Identify which cell holds the provided text, then report its [x, y] central coordinate. 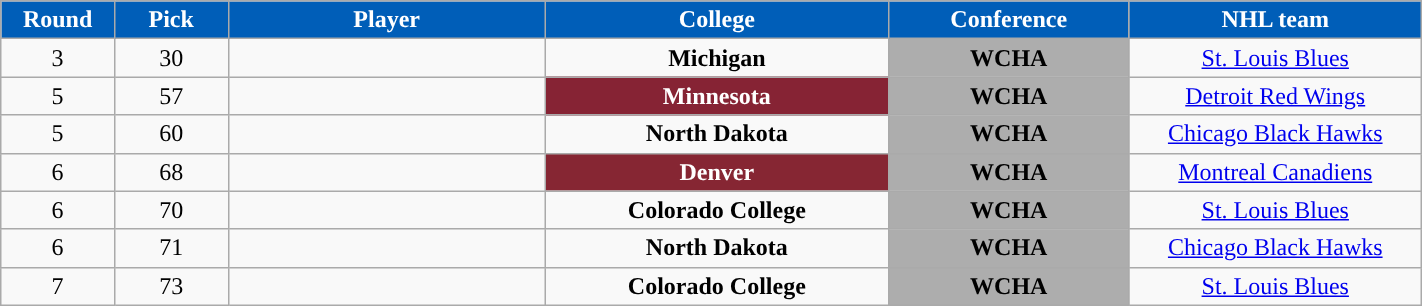
70 [171, 210]
Conference [1008, 20]
7 [58, 286]
30 [171, 58]
Michigan [716, 58]
NHL team [1275, 20]
Round [58, 20]
College [716, 20]
Detroit Red Wings [1275, 96]
Minnesota [716, 96]
68 [171, 172]
73 [171, 286]
Denver [716, 172]
Player [386, 20]
Pick [171, 20]
57 [171, 96]
Montreal Canadiens [1275, 172]
71 [171, 248]
60 [171, 134]
3 [58, 58]
